Find where the given text appears and provide that cell's center as (X, Y) coordinate. 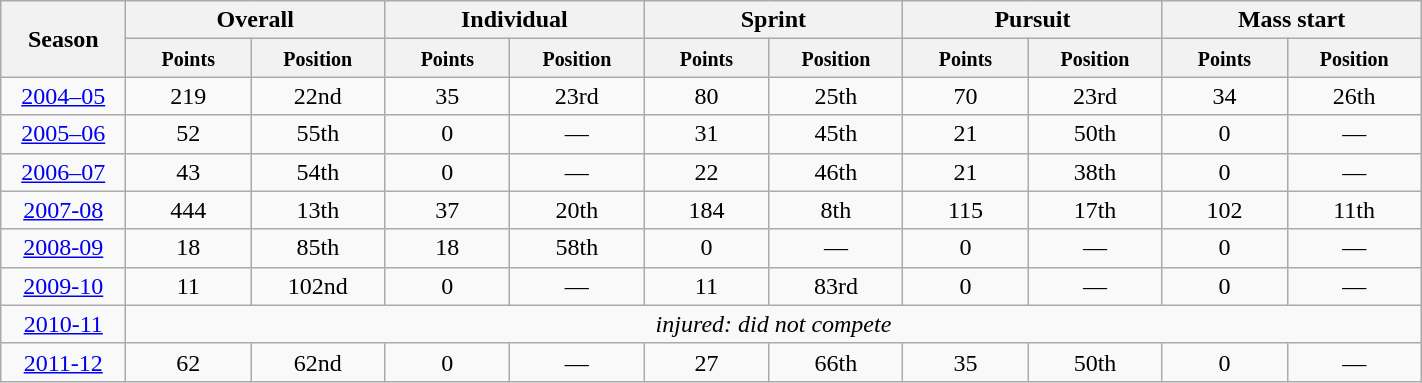
17th (1095, 210)
2009-10 (64, 286)
Overall (256, 20)
2011-12 (64, 362)
54th (318, 172)
37 (448, 210)
46th (836, 172)
62 (188, 362)
Individual (514, 20)
83rd (836, 286)
2004–05 (64, 96)
45th (836, 134)
2007-08 (64, 210)
Sprint (774, 20)
20th (577, 210)
2005–06 (64, 134)
70 (966, 96)
11th (1354, 210)
38th (1095, 172)
27 (706, 362)
injured: did not compete (774, 324)
Mass start (1292, 20)
25th (836, 96)
102nd (318, 286)
22 (706, 172)
62nd (318, 362)
219 (188, 96)
22nd (318, 96)
115 (966, 210)
52 (188, 134)
184 (706, 210)
8th (836, 210)
444 (188, 210)
2006–07 (64, 172)
102 (1224, 210)
Season (64, 39)
26th (1354, 96)
55th (318, 134)
66th (836, 362)
Pursuit (1032, 20)
2010-11 (64, 324)
31 (706, 134)
13th (318, 210)
34 (1224, 96)
2008-09 (64, 248)
43 (188, 172)
85th (318, 248)
58th (577, 248)
80 (706, 96)
